Locate the cell with the specified text and output its [X, Y] center coordinate. 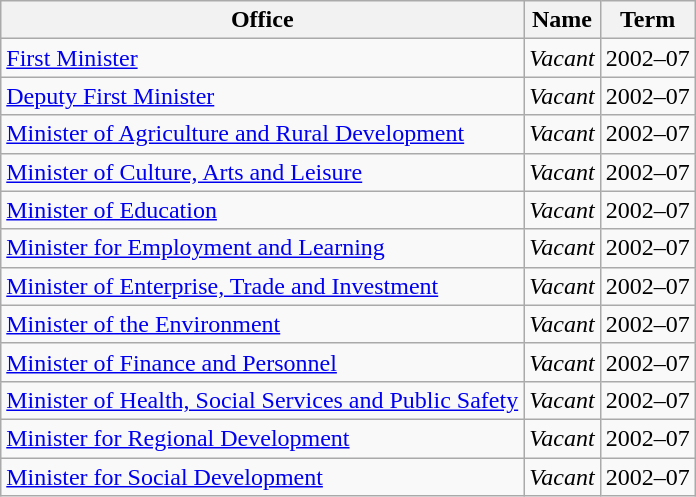
Minister of Education [262, 210]
Term [648, 20]
Office [262, 20]
First Minister [262, 58]
Minister of Enterprise, Trade and Investment [262, 286]
Minister of Culture, Arts and Leisure [262, 172]
Minister of Health, Social Services and Public Safety [262, 400]
Deputy First Minister [262, 96]
Name [562, 20]
Minister for Social Development [262, 477]
Minister of Agriculture and Rural Development [262, 134]
Minister for Employment and Learning [262, 248]
Minister of Finance and Personnel [262, 362]
Minister of the Environment [262, 324]
Minister for Regional Development [262, 438]
